Capture the cell that displays the provided text and extract its (x, y) central coordinate. 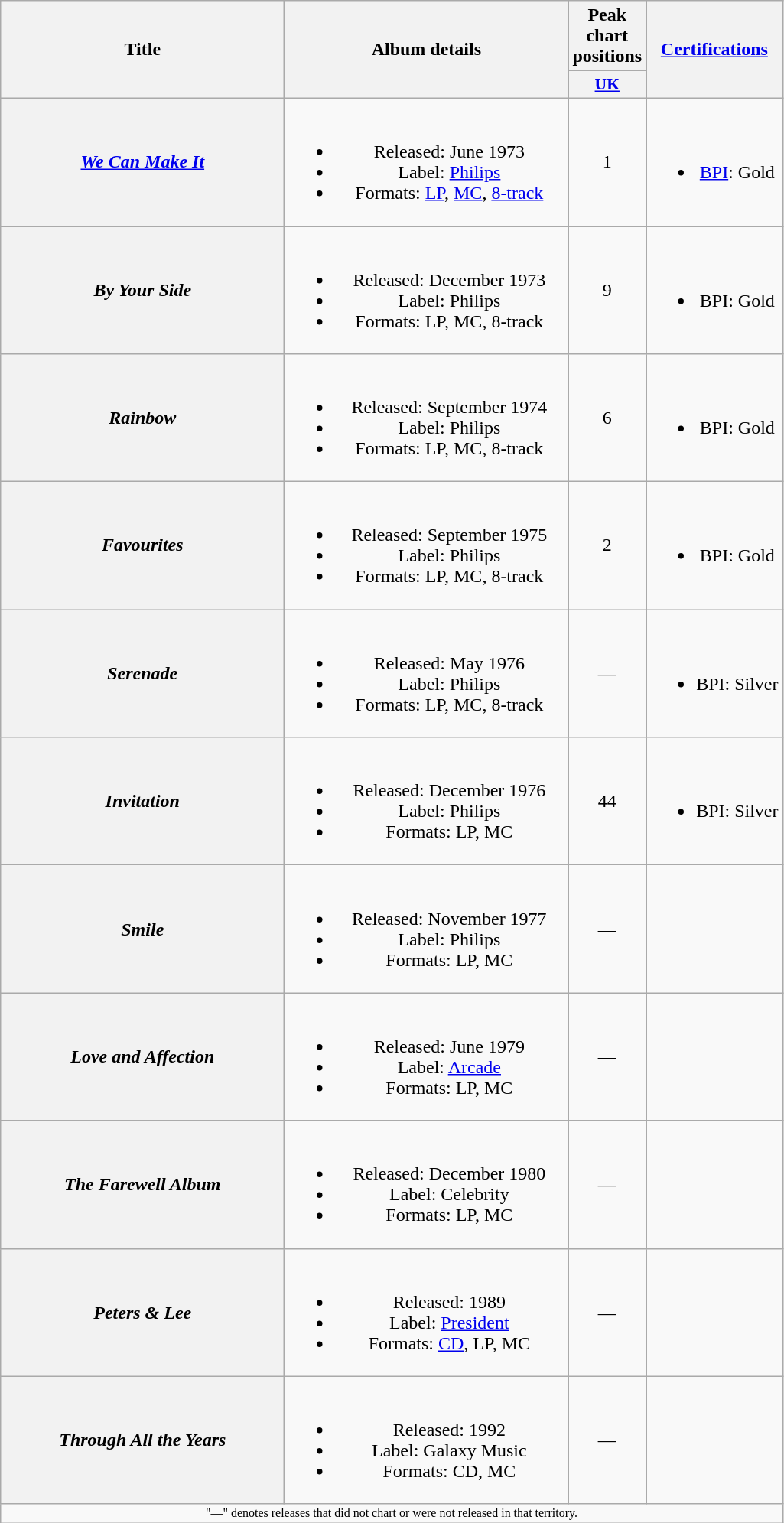
Through All the Years (142, 1440)
Peak chart positions (607, 36)
Released: 1989Label: PresidentFormats: CD, LP, MC (427, 1313)
1 (607, 162)
Peters & Lee (142, 1313)
We Can Make It (142, 162)
Released: December 1980Label: CelebrityFormats: LP, MC (427, 1184)
Released: 1992Label: Galaxy MusicFormats: CD, MC (427, 1440)
Released: June 1973Label: PhilipsFormats: LP, MC, 8-track (427, 162)
Released: September 1975Label: PhilipsFormats: LP, MC, 8-track (427, 546)
Released: December 1973Label: PhilipsFormats: LP, MC, 8-track (427, 291)
Favourites (142, 546)
Title (142, 50)
UK (607, 85)
6 (607, 418)
Certifications (714, 50)
Released: September 1974Label: PhilipsFormats: LP, MC, 8-track (427, 418)
Smile (142, 929)
Invitation (142, 802)
By Your Side (142, 291)
Released: November 1977Label: PhilipsFormats: LP, MC (427, 929)
Released: December 1976Label: PhilipsFormats: LP, MC (427, 802)
9 (607, 291)
Released: May 1976Label: PhilipsFormats: LP, MC, 8-track (427, 673)
Love and Affection (142, 1057)
44 (607, 802)
"—" denotes releases that did not chart or were not released in that territory. (392, 1513)
Released: June 1979Label: ArcadeFormats: LP, MC (427, 1057)
The Farewell Album (142, 1184)
2 (607, 546)
Rainbow (142, 418)
Serenade (142, 673)
Album details (427, 50)
